Extract the (x, y) coordinate from the center of the cell holding the provided text.  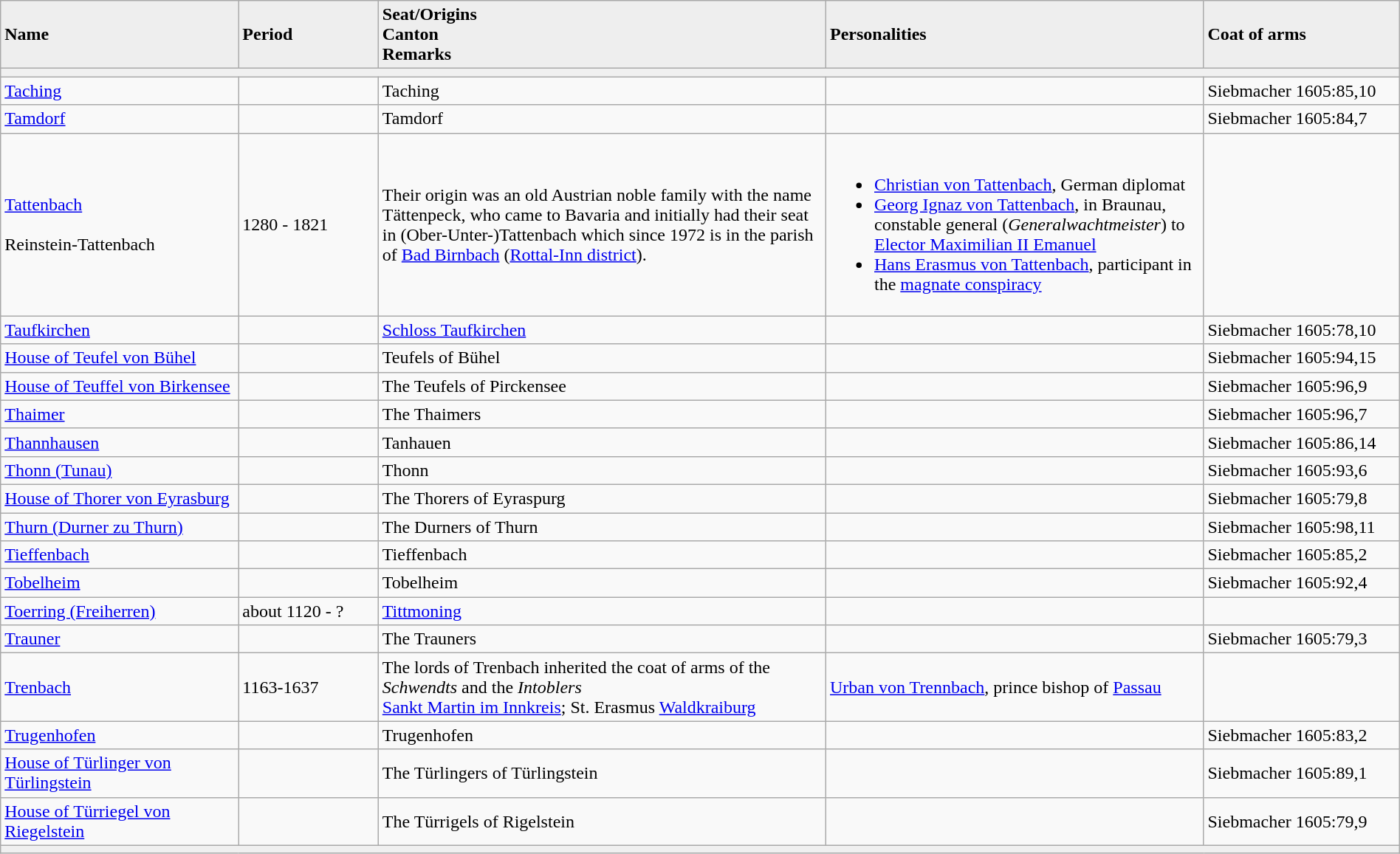
Siebmacher 1605:98,11 (1301, 526)
Siebmacher 1605:83,2 (1301, 735)
Thurn (Durner zu Thurn) (120, 526)
1280 - 1821 (309, 224)
Coat of arms (1301, 35)
Trenbach (120, 687)
Seat/Origins Canton Remarks (602, 35)
The Thorers of Eyraspurg (602, 498)
Trauner (120, 639)
The Teufels of Pirckensee (602, 386)
Taufkirchen (120, 330)
Siebmacher 1605:84,7 (1301, 119)
Thannhausen (120, 442)
Siebmacher 1605:96,9 (1301, 386)
Siebmacher 1605:96,7 (1301, 414)
Thonn (602, 470)
Siebmacher 1605:86,14 (1301, 442)
Tanhauen (602, 442)
Urban von Trennbach, prince bishop of Passau (1015, 687)
Tittmoning (602, 611)
House of Thorer von Eyrasburg (120, 498)
Period (309, 35)
Thonn (Tunau) (120, 470)
House of Teuffel von Birkensee (120, 386)
The lords of Trenbach inherited the coat of arms of the Schwendts and the IntoblersSankt Martin im Innkreis; St. Erasmus Waldkraiburg (602, 687)
The Thaimers (602, 414)
The Türlingers of Türlingstein (602, 774)
about 1120 - ? (309, 611)
House of Türlinger von Türlingstein (120, 774)
The Türrigels of Rigelstein (602, 821)
Siebmacher 1605:89,1 (1301, 774)
Siebmacher 1605:92,4 (1301, 583)
House of Teufel von Bühel (120, 358)
Siebmacher 1605:79,3 (1301, 639)
Siebmacher 1605:85,2 (1301, 555)
Siebmacher 1605:79,9 (1301, 821)
1163-1637 (309, 687)
Thaimer (120, 414)
Siebmacher 1605:85,10 (1301, 91)
Schloss Taufkirchen (602, 330)
Personalities (1015, 35)
Name (120, 35)
Toerring (Freiherren) (120, 611)
TattenbachReinstein-Tattenbach (120, 224)
The Durners of Thurn (602, 526)
House of Türriegel von Riegelstein (120, 821)
Siebmacher 1605:78,10 (1301, 330)
Teufels of Bühel (602, 358)
The Trauners (602, 639)
Siebmacher 1605:94,15 (1301, 358)
Siebmacher 1605:93,6 (1301, 470)
Siebmacher 1605:79,8 (1301, 498)
